Identify which cell holds the provided text, then report its [x, y] central coordinate. 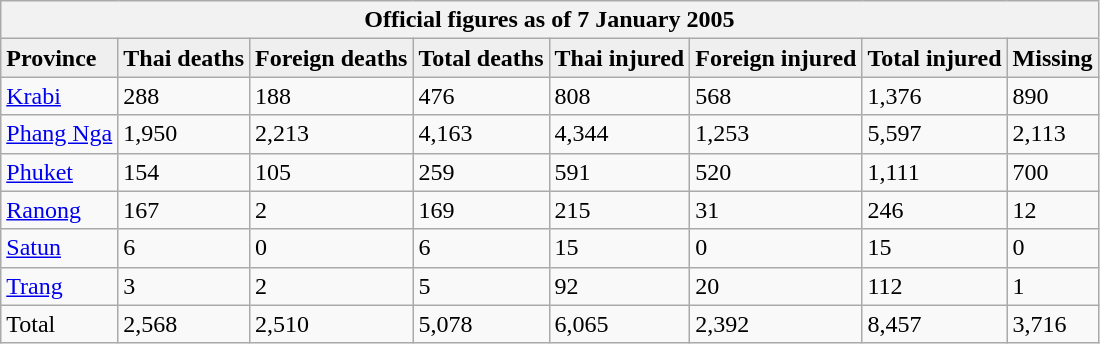
Thai injured [620, 58]
288 [184, 96]
2,392 [776, 324]
Thai deaths [184, 58]
246 [934, 210]
890 [1052, 96]
Trang [60, 286]
169 [481, 210]
1,950 [184, 134]
5,597 [934, 134]
5 [481, 286]
Total [60, 324]
Official figures as of 7 January 2005 [550, 20]
Total deaths [481, 58]
12 [1052, 210]
808 [620, 96]
Missing [1052, 58]
3 [184, 286]
568 [776, 96]
Ranong [60, 210]
215 [620, 210]
Phang Nga [60, 134]
Total injured [934, 58]
476 [481, 96]
2,568 [184, 324]
92 [620, 286]
1 [1052, 286]
591 [620, 172]
259 [481, 172]
2,113 [1052, 134]
Phuket [60, 172]
Satun [60, 248]
1,376 [934, 96]
8,457 [934, 324]
3,716 [1052, 324]
20 [776, 286]
1,111 [934, 172]
Province [60, 58]
520 [776, 172]
2,510 [332, 324]
105 [332, 172]
Foreign injured [776, 58]
188 [332, 96]
2,213 [332, 134]
Krabi [60, 96]
4,344 [620, 134]
31 [776, 210]
6,065 [620, 324]
700 [1052, 172]
167 [184, 210]
154 [184, 172]
112 [934, 286]
4,163 [481, 134]
1,253 [776, 134]
Foreign deaths [332, 58]
5,078 [481, 324]
